For the text-containing cell, return its midpoint in [X, Y] coordinate format. 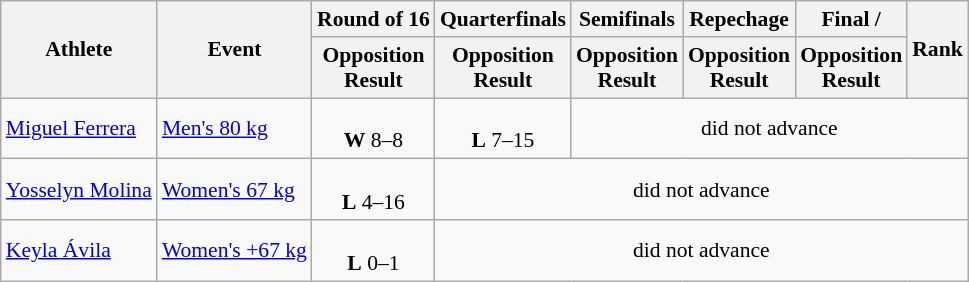
Event [234, 50]
L 4–16 [374, 190]
Final / [851, 19]
Athlete [79, 50]
Men's 80 kg [234, 128]
Semifinals [627, 19]
Yosselyn Molina [79, 190]
Round of 16 [374, 19]
Rank [938, 50]
Keyla Ávila [79, 250]
Women's 67 kg [234, 190]
Repechage [739, 19]
W 8–8 [374, 128]
Miguel Ferrera [79, 128]
L 7–15 [503, 128]
Women's +67 kg [234, 250]
L 0–1 [374, 250]
Quarterfinals [503, 19]
